Capture the cell that displays the provided text and extract its [x, y] central coordinate. 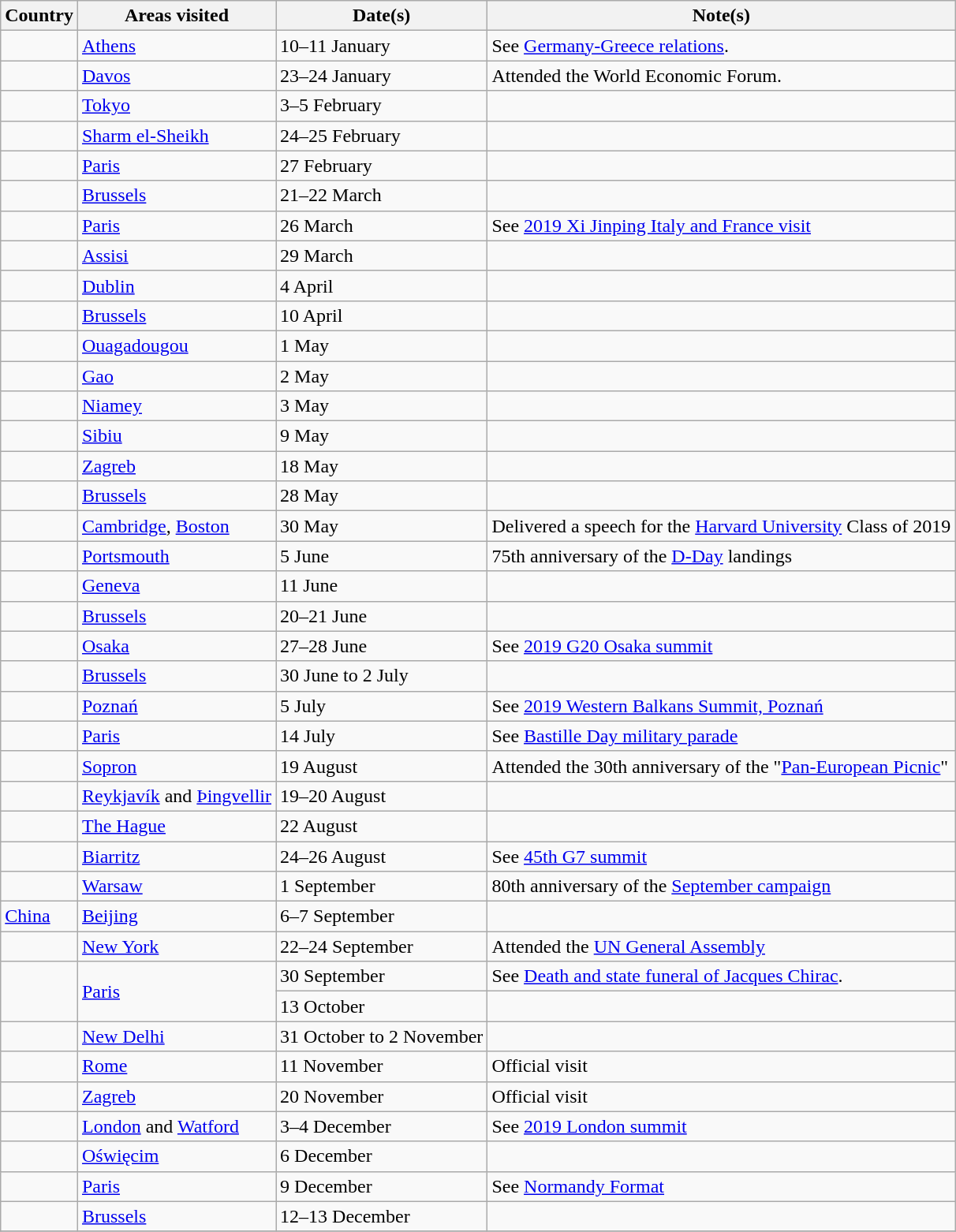
22 August [382, 826]
30 June to 2 July [382, 676]
Niamey [177, 406]
Attended the 30th anniversary of the "Pan-European Picnic" [721, 766]
4 April [382, 286]
30 September [382, 976]
Geneva [177, 586]
13 October [382, 1006]
27–28 June [382, 646]
Delivered a speech for the Harvard University Class of 2019 [721, 526]
Dublin [177, 286]
Gao [177, 376]
18 May [382, 466]
24–25 February [382, 136]
24–26 August [382, 856]
6–7 September [382, 917]
10 April [382, 315]
London and Watford [177, 1126]
31 October to 2 November [382, 1036]
3 May [382, 406]
Attended the UN General Assembly [721, 946]
Tokyo [177, 106]
Warsaw [177, 887]
21–22 March [382, 196]
See 2019 London summit [721, 1126]
Beijing [177, 917]
Poznań [177, 706]
See Bastille Day military parade [721, 736]
9 December [382, 1186]
9 May [382, 436]
10–11 January [382, 46]
Note(s) [721, 16]
Portsmouth [177, 556]
1 September [382, 887]
14 July [382, 736]
Davos [177, 76]
1 May [382, 345]
Sharm el-Sheikh [177, 136]
6 December [382, 1156]
Attended the World Economic Forum. [721, 76]
Reykjavík and Þingvellir [177, 796]
5 July [382, 706]
Sibiu [177, 436]
Biarritz [177, 856]
See Germany-Greece relations. [721, 46]
Sopron [177, 766]
30 May [382, 526]
See 45th G7 summit [721, 856]
Athens [177, 46]
26 March [382, 226]
New York [177, 946]
20 November [382, 1096]
Osaka [177, 646]
Areas visited [177, 16]
The Hague [177, 826]
29 March [382, 256]
27 February [382, 166]
See 2019 G20 Osaka summit [721, 646]
Date(s) [382, 16]
19 August [382, 766]
See 2019 Western Balkans Summit, Poznań [721, 706]
Ouagadougou [177, 345]
23–24 January [382, 76]
28 May [382, 496]
75th anniversary of the D-Day landings [721, 556]
22–24 September [382, 946]
11 June [382, 586]
See Normandy Format [721, 1186]
11 November [382, 1066]
80th anniversary of the September campaign [721, 887]
2 May [382, 376]
20–21 June [382, 616]
See Death and state funeral of Jacques Chirac. [721, 976]
5 June [382, 556]
See 2019 Xi Jinping Italy and France visit [721, 226]
China [39, 917]
Oświęcim [177, 1156]
12–13 December [382, 1216]
3–5 February [382, 106]
Cambridge, Boston [177, 526]
3–4 December [382, 1126]
Rome [177, 1066]
Country [39, 16]
New Delhi [177, 1036]
Assisi [177, 256]
19–20 August [382, 796]
